Search for the cell housing the specified text and yield its (x, y) center coordinate. 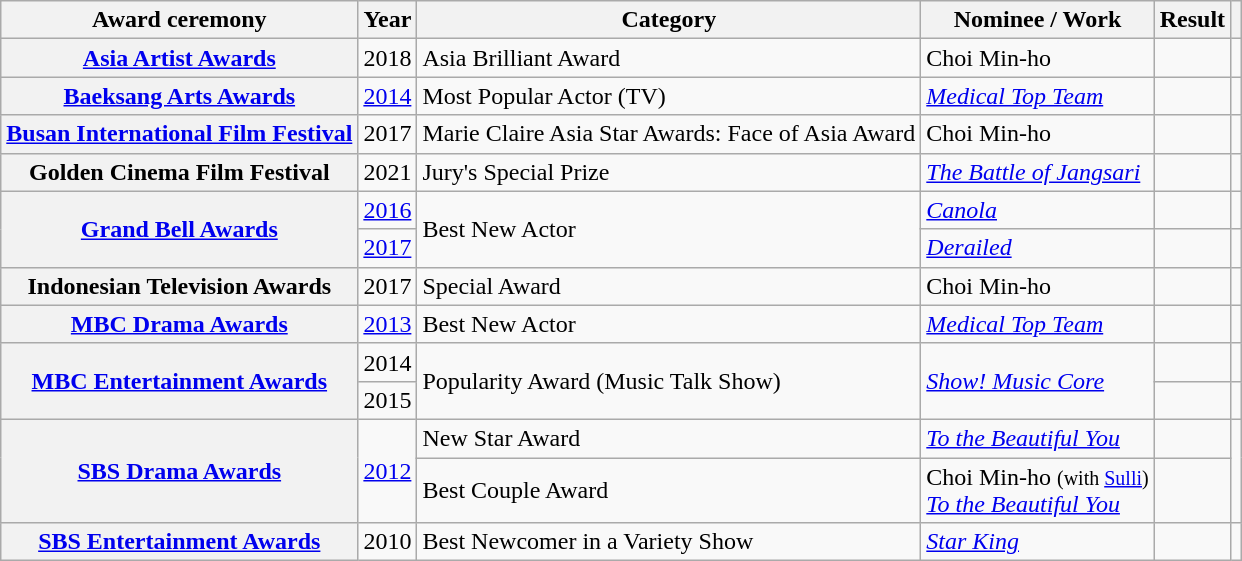
Show! Music Core (1038, 381)
Indonesian Television Awards (180, 286)
SBS Entertainment Awards (180, 542)
Asia Artist Awards (180, 58)
Busan International Film Festival (180, 134)
2016 (388, 210)
2013 (388, 324)
Result (1192, 20)
Year (388, 20)
Popularity Award (Music Talk Show) (669, 381)
Asia Brilliant Award (669, 58)
Grand Bell Awards (180, 229)
Marie Claire Asia Star Awards: Face of Asia Award (669, 134)
2012 (388, 470)
2010 (388, 542)
To the Beautiful You (1038, 438)
MBC Drama Awards (180, 324)
2015 (388, 400)
2021 (388, 172)
Special Award (669, 286)
New Star Award (669, 438)
Derailed (1038, 248)
Nominee / Work (1038, 20)
MBC Entertainment Awards (180, 381)
The Battle of Jangsari (1038, 172)
Golden Cinema Film Festival (180, 172)
SBS Drama Awards (180, 470)
Star King (1038, 542)
Most Popular Actor (TV) (669, 96)
Category (669, 20)
Jury's Special Prize (669, 172)
Best Newcomer in a Variety Show (669, 542)
Canola (1038, 210)
Baeksang Arts Awards (180, 96)
Best Couple Award (669, 490)
2018 (388, 58)
Choi Min-ho (with Sulli) To the Beautiful You (1038, 490)
Award ceremony (180, 20)
